Capture the cell that displays the provided text and extract its [X, Y] central coordinate. 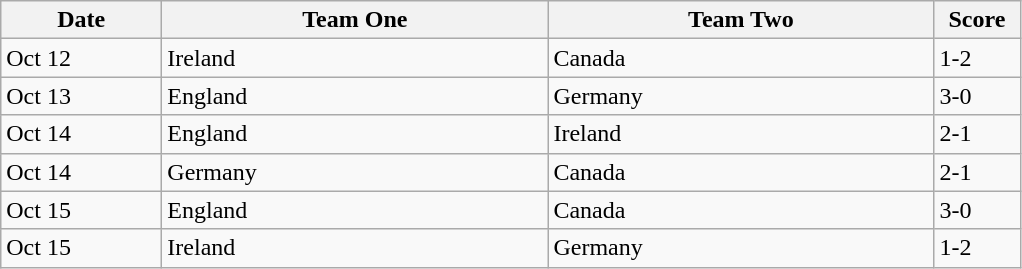
Oct 12 [82, 58]
Team Two [741, 20]
Oct 13 [82, 96]
Score [977, 20]
Date [82, 20]
Team One [355, 20]
